Provide the [X, Y] coordinate of the cell's center where the given text is located.  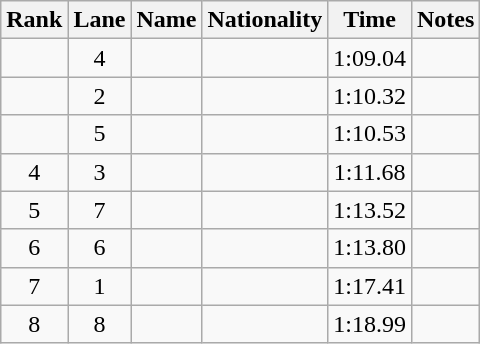
Lane [100, 20]
2 [100, 96]
Nationality [265, 20]
Rank [34, 20]
1:17.41 [370, 286]
1:09.04 [370, 58]
1:10.32 [370, 96]
Name [166, 20]
1:10.53 [370, 134]
Time [370, 20]
1:13.52 [370, 210]
1:13.80 [370, 248]
1 [100, 286]
1:18.99 [370, 324]
3 [100, 172]
Notes [445, 20]
1:11.68 [370, 172]
